Detect which cell encompasses the target text, then output its (X, Y) center coordinate. 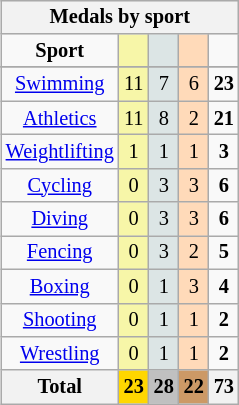
5 (224, 253)
Sport (60, 51)
4 (224, 286)
Swimming (60, 84)
Boxing (60, 286)
Shooting (60, 320)
73 (224, 387)
Total (60, 387)
Fencing (60, 253)
28 (164, 387)
21 (224, 118)
Cycling (60, 185)
22 (194, 387)
Wrestling (60, 354)
Athletics (60, 118)
Weightlifting (60, 152)
8 (164, 118)
Diving (60, 219)
Medals by sport (120, 17)
7 (164, 84)
